Provide the (x, y) coordinate of the cell's center where the given text is located.  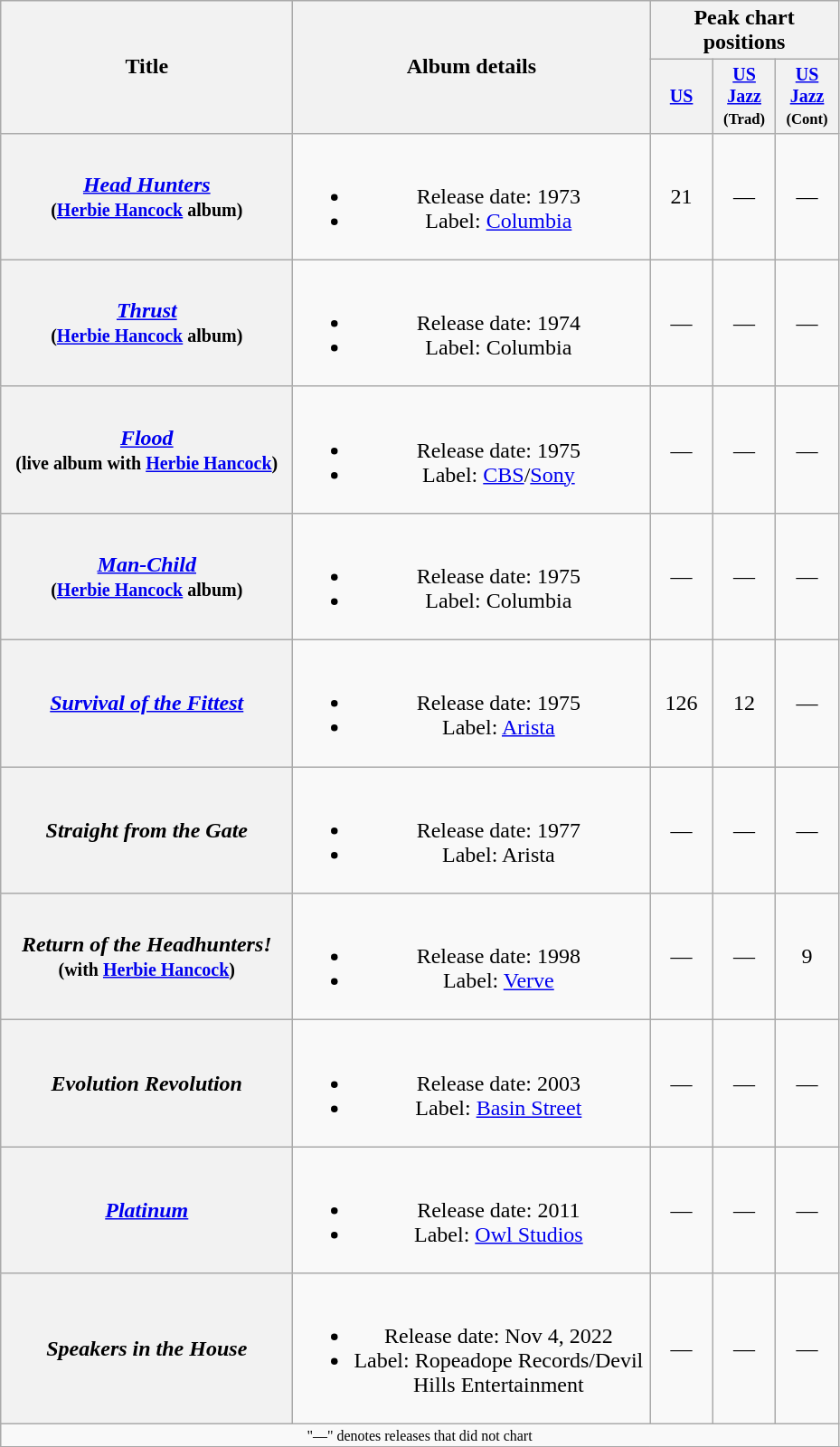
Release date: 1973Label: Columbia (472, 196)
Release date: Nov 4, 2022Label: Ropeadope Records/Devil Hills Entertainment (472, 1349)
Release date: 1975Label: Columbia (472, 576)
Thrust (Herbie Hancock album) (146, 323)
Straight from the Gate (146, 830)
US Jazz(Cont) (807, 96)
Evolution Revolution (146, 1083)
Release date: 2003Label: Basin Street (472, 1083)
Release date: 1998Label: Verve (472, 957)
12 (743, 704)
Return of the Headhunters! (with Herbie Hancock) (146, 957)
Head Hunters (Herbie Hancock album) (146, 196)
Release date: 1975Label: Arista (472, 704)
US Jazz(Trad) (743, 96)
Release date: 1977Label: Arista (472, 830)
Release date: 1975Label: CBS/Sony (472, 449)
126 (682, 704)
Man-Child (Herbie Hancock album) (146, 576)
9 (807, 957)
Title (146, 67)
Album details (472, 67)
21 (682, 196)
US (682, 96)
Release date: 2011Label: Owl Studios (472, 1210)
Platinum (146, 1210)
Peak chart positions (744, 31)
Flood (live album with Herbie Hancock) (146, 449)
Survival of the Fittest (146, 704)
Speakers in the House (146, 1349)
"—" denotes releases that did not chart (420, 1435)
Release date: 1974Label: Columbia (472, 323)
